Search for the cell housing the specified text and yield its (X, Y) center coordinate. 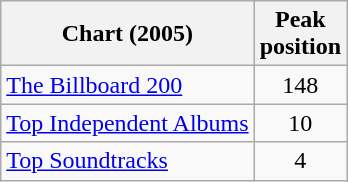
Peakposition (300, 34)
4 (300, 161)
148 (300, 85)
10 (300, 123)
Top Soundtracks (128, 161)
Top Independent Albums (128, 123)
The Billboard 200 (128, 85)
Chart (2005) (128, 34)
